Determine the (x, y) coordinate at the center of the cell enclosing the given text.  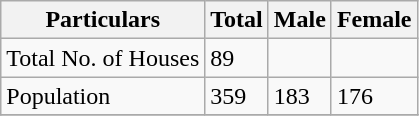
183 (300, 96)
Male (300, 20)
Particulars (103, 20)
176 (374, 96)
Population (103, 96)
Total (237, 20)
89 (237, 58)
359 (237, 96)
Female (374, 20)
Total No. of Houses (103, 58)
